Output the (x, y) coordinate of the center of the cell containing the given text.  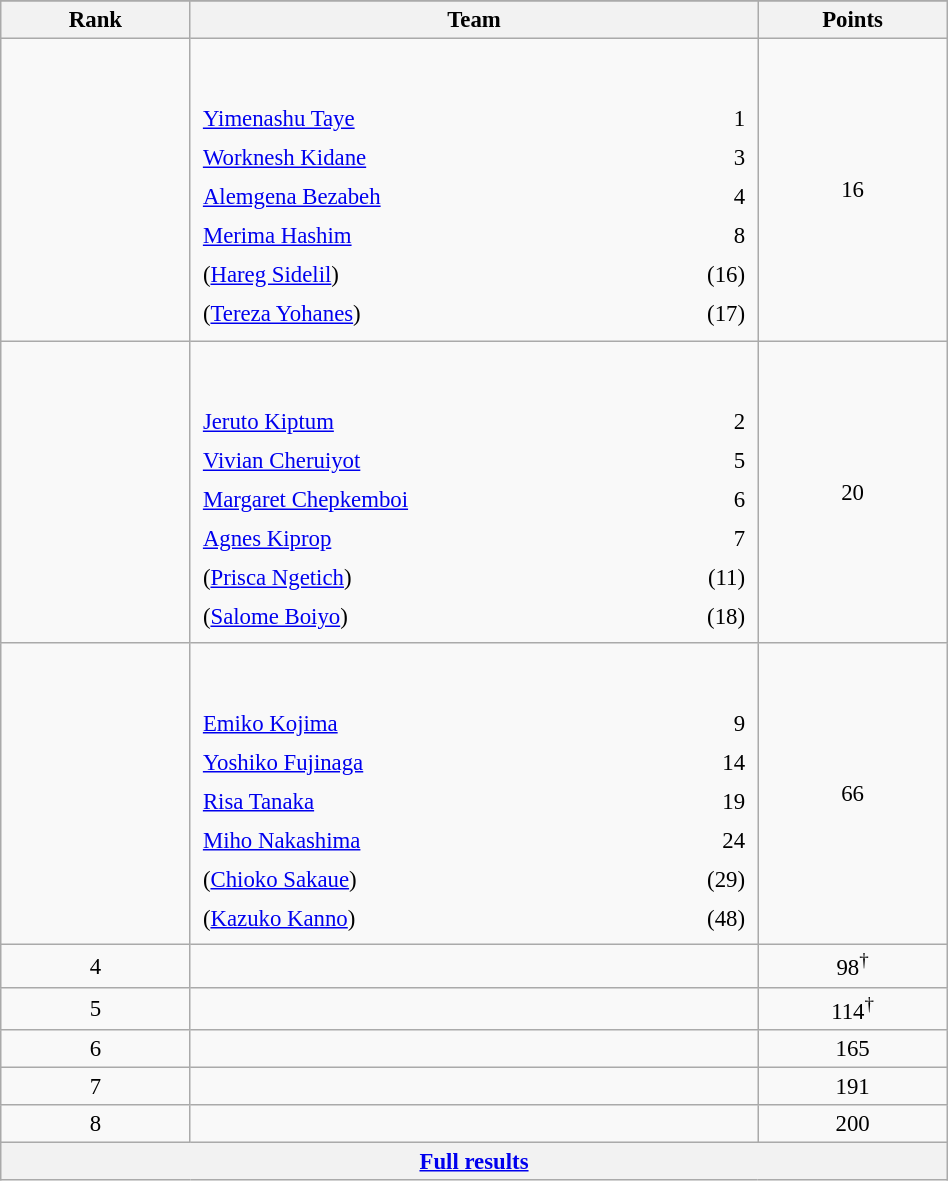
Emiko Kojima (412, 723)
(Kazuko Kanno) (412, 919)
(Chioko Sakaue) (412, 880)
16 (852, 190)
Merima Hashim (417, 236)
24 (690, 840)
1 (694, 119)
Full results (474, 1161)
(48) (690, 919)
(Hareg Sidelil) (417, 275)
Yoshiko Fujinaga (412, 762)
Alemgena Bezabeh (417, 197)
2 (700, 421)
(18) (700, 616)
(Prisca Ngetich) (423, 577)
(17) (694, 314)
14 (690, 762)
Team (474, 20)
(16) (694, 275)
(Salome Boiyo) (423, 616)
191 (852, 1086)
Rank (96, 20)
3 (694, 158)
Jeruto Kiptum 2 Vivian Cheruiyot 5 Margaret Chepkemboi 6 Agnes Kiprop 7 (Prisca Ngetich) (11) (Salome Boiyo) (18) (474, 492)
Worknesh Kidane (417, 158)
(11) (700, 577)
Emiko Kojima 9 Yoshiko Fujinaga 14 Risa Tanaka 19 Miho Nakashima 24 (Chioko Sakaue) (29) (Kazuko Kanno) (48) (474, 794)
(29) (690, 880)
Miho Nakashima (412, 840)
Vivian Cheruiyot (423, 460)
114† (852, 1008)
9 (690, 723)
Margaret Chepkemboi (423, 499)
Jeruto Kiptum (423, 421)
(Tereza Yohanes) (417, 314)
19 (690, 801)
200 (852, 1124)
Risa Tanaka (412, 801)
Points (852, 20)
66 (852, 794)
20 (852, 492)
165 (852, 1048)
Agnes Kiprop (423, 538)
Yimenashu Taye 1 Worknesh Kidane 3 Alemgena Bezabeh 4 Merima Hashim 8 (Hareg Sidelil) (16) (Tereza Yohanes) (17) (474, 190)
98† (852, 966)
Yimenashu Taye (417, 119)
